Scan for the cell matching the given text and deliver its (x, y) coordinate at center. 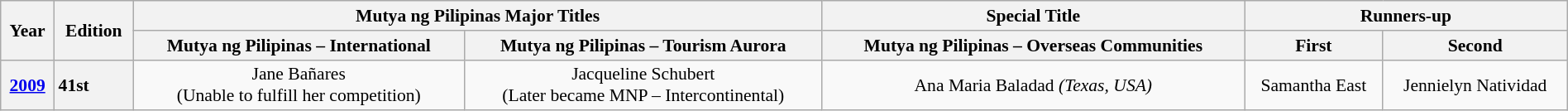
Mutya ng Pilipinas – International (299, 46)
Ana Maria Baladad (Texas, USA) (1033, 84)
Second (1475, 46)
Mutya ng Pilipinas – Tourism Aurora (643, 46)
Edition (94, 30)
2009 (28, 84)
Jacqueline Schubert (Later became MNP – Intercontinental) (643, 84)
Samantha East (1314, 84)
Mutya ng Pilipinas – Overseas Communities (1033, 46)
First (1314, 46)
Runners-up (1406, 16)
Special Title (1033, 16)
Mutya ng Pilipinas Major Titles (478, 16)
41st (94, 84)
Jennielyn Natividad (1475, 84)
Year (28, 30)
Jane Bañares (Unable to fulfill her competition) (299, 84)
